Pinpoint the cell where the given text exists, returning its (X, Y) midpoint coordinate. 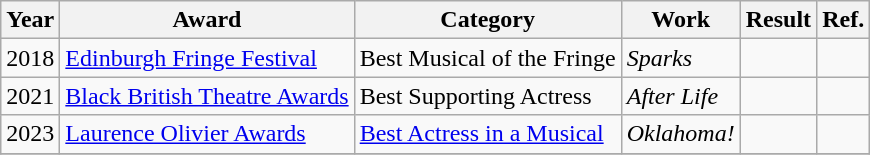
Ref. (844, 20)
Category (488, 20)
Work (680, 20)
Award (207, 20)
Black British Theatre Awards (207, 96)
Laurence Olivier Awards (207, 134)
Sparks (680, 58)
Edinburgh Fringe Festival (207, 58)
2021 (30, 96)
2023 (30, 134)
2018 (30, 58)
Oklahoma! (680, 134)
Year (30, 20)
Result (778, 20)
Best Actress in a Musical (488, 134)
After Life (680, 96)
Best Supporting Actress (488, 96)
Best Musical of the Fringe (488, 58)
